Scan for the cell matching the given text and deliver its [x, y] coordinate at center. 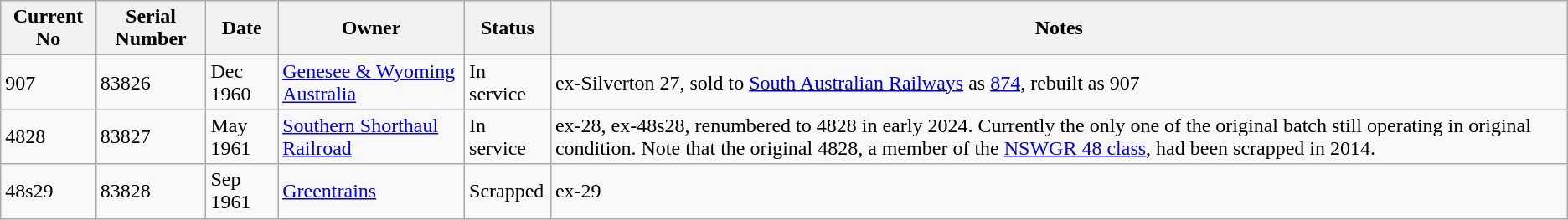
ex-Silverton 27, sold to South Australian Railways as 874, rebuilt as 907 [1059, 82]
May 1961 [242, 137]
Serial Number [151, 28]
83827 [151, 137]
907 [49, 82]
Dec 1960 [242, 82]
Date [242, 28]
Genesee & Wyoming Australia [372, 82]
Current No [49, 28]
Status [508, 28]
4828 [49, 137]
83828 [151, 191]
83826 [151, 82]
Notes [1059, 28]
Scrapped [508, 191]
48s29 [49, 191]
Southern Shorthaul Railroad [372, 137]
Greentrains [372, 191]
Sep 1961 [242, 191]
Owner [372, 28]
ex-29 [1059, 191]
